Locate the cell with the specified text and output its (X, Y) center coordinate. 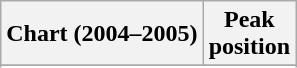
Peakposition (249, 34)
Chart (2004–2005) (102, 34)
